Return the [x, y] coordinate for the center point of the cell that contains the specified text.  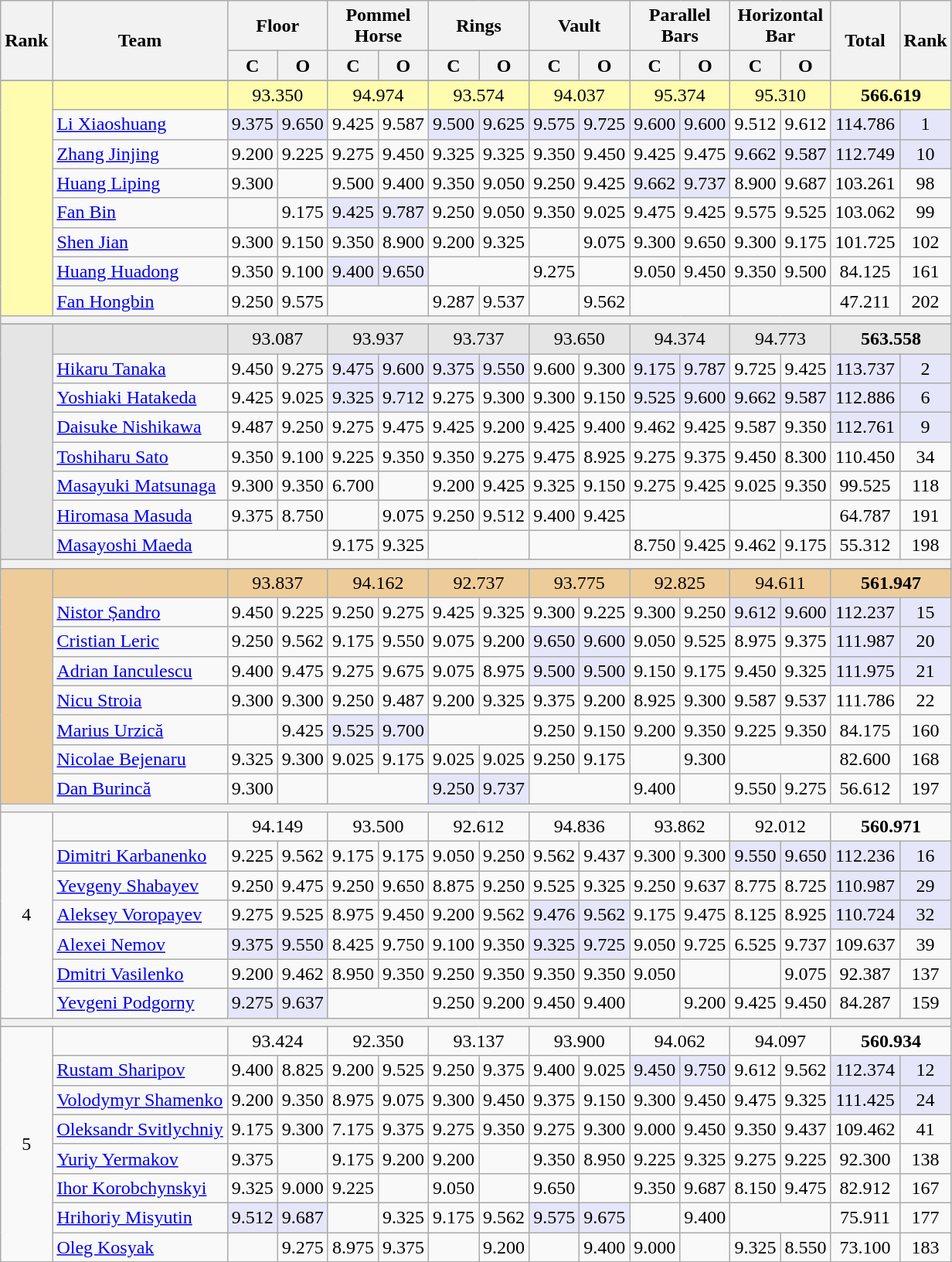
39 [926, 944]
112.749 [865, 154]
95.374 [680, 95]
Rings [478, 26]
93.087 [277, 338]
111.425 [865, 1100]
161 [926, 271]
94.374 [680, 338]
93.775 [580, 583]
24 [926, 1100]
111.987 [865, 641]
159 [926, 1003]
93.350 [277, 95]
191 [926, 515]
Alexei Nemov [140, 944]
95.310 [780, 95]
94.836 [580, 827]
HorizontalBar [780, 26]
93.574 [478, 95]
9.476 [555, 915]
6.525 [756, 944]
93.900 [580, 1041]
98 [926, 183]
111.786 [865, 700]
197 [926, 788]
Shen Jian [140, 242]
92.612 [478, 827]
92.350 [378, 1041]
93.862 [680, 827]
64.787 [865, 515]
22 [926, 700]
1 [926, 124]
94.162 [378, 583]
41 [926, 1129]
Floor [277, 26]
Huang Liping [140, 183]
ParallelBars [680, 26]
Team [140, 40]
75.911 [865, 1217]
92.300 [865, 1158]
92.737 [478, 583]
Masayuki Matsunaga [140, 486]
112.374 [865, 1070]
55.312 [865, 545]
93.837 [277, 583]
111.975 [865, 671]
92.825 [680, 583]
560.934 [891, 1041]
94.037 [580, 95]
82.600 [865, 759]
Zhang Jinjing [140, 154]
84.287 [865, 1003]
Total [865, 40]
Hrihoriy Misyutin [140, 1217]
112.761 [865, 427]
Dimitri Karbanenko [140, 856]
566.619 [891, 95]
560.971 [891, 827]
114.786 [865, 124]
8.150 [756, 1188]
7.175 [352, 1129]
Hiromasa Masuda [140, 515]
9.287 [453, 301]
6 [926, 398]
109.637 [865, 944]
29 [926, 886]
167 [926, 1188]
93.500 [378, 827]
Fan Hongbin [140, 301]
84.125 [865, 271]
2 [926, 369]
177 [926, 1217]
94.062 [680, 1041]
Nistor Șandro [140, 612]
202 [926, 301]
82.912 [865, 1188]
8.125 [756, 915]
16 [926, 856]
8.775 [756, 886]
Dmitri Vasilenko [140, 974]
47.211 [865, 301]
Aleksey Voropayev [140, 915]
PommelHorse [378, 26]
Yevgeny Shabayev [140, 886]
103.261 [865, 183]
561.947 [891, 583]
8.425 [352, 944]
32 [926, 915]
21 [926, 671]
Nicolae Bejenaru [140, 759]
10 [926, 154]
84.175 [865, 730]
9.625 [504, 124]
Oleksandr Svitlychniy [140, 1129]
Toshiharu Sato [140, 457]
Rustam Sharipov [140, 1070]
8.725 [805, 886]
92.012 [780, 827]
94.773 [780, 338]
Adrian Ianculescu [140, 671]
112.237 [865, 612]
Hikaru Tanaka [140, 369]
Fan Bin [140, 213]
110.450 [865, 457]
73.100 [865, 1247]
93.650 [580, 338]
Huang Huadong [140, 271]
9.700 [403, 730]
20 [926, 641]
94.097 [780, 1041]
4 [26, 915]
99.525 [865, 486]
Nicu Stroia [140, 700]
99 [926, 213]
Masayoshi Maeda [140, 545]
102 [926, 242]
9.712 [403, 398]
198 [926, 545]
109.462 [865, 1129]
8.550 [805, 1247]
110.724 [865, 915]
94.974 [378, 95]
103.062 [865, 213]
160 [926, 730]
168 [926, 759]
Yuriy Yermakov [140, 1158]
15 [926, 612]
Yevgeni Podgorny [140, 1003]
92.387 [865, 974]
Yoshiaki Hatakeda [140, 398]
137 [926, 974]
118 [926, 486]
8.300 [805, 457]
Dan Burincă [140, 788]
56.612 [865, 788]
94.611 [780, 583]
183 [926, 1247]
6.700 [352, 486]
93.137 [478, 1041]
Li Xiaoshuang [140, 124]
8.825 [303, 1070]
93.937 [378, 338]
113.737 [865, 369]
101.725 [865, 242]
563.558 [891, 338]
112.236 [865, 856]
138 [926, 1158]
94.149 [277, 827]
93.737 [478, 338]
110.987 [865, 886]
112.886 [865, 398]
Daisuke Nishikawa [140, 427]
Vault [580, 26]
Marius Urzică [140, 730]
9 [926, 427]
8.875 [453, 886]
Oleg Kosyak [140, 1247]
Ihor Korobchynskyi [140, 1188]
Volodymyr Shamenko [140, 1100]
12 [926, 1070]
93.424 [277, 1041]
34 [926, 457]
5 [26, 1144]
Cristian Leric [140, 641]
